Detect which cell encompasses the target text, then output its [x, y] center coordinate. 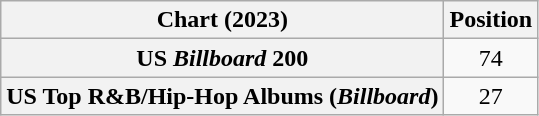
US Top R&B/Hip-Hop Albums (Billboard) [222, 96]
27 [491, 96]
74 [491, 58]
Position [491, 20]
Chart (2023) [222, 20]
US Billboard 200 [222, 58]
